Return [X, Y] of the center of cell containing provided text 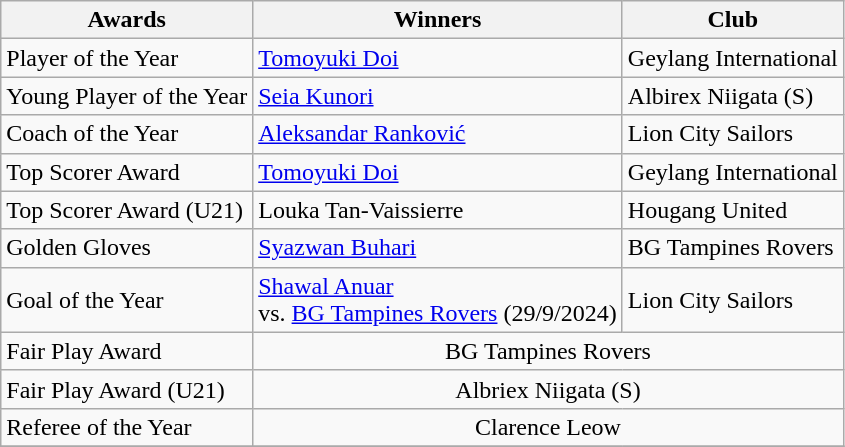
Louka Tan-Vaissierre [438, 210]
Aleksandar Ranković [438, 134]
Clarence Leow [548, 427]
Fair Play Award (U21) [127, 389]
Awards [127, 20]
Player of the Year [127, 58]
Albirex Niigata (S) [732, 96]
Syazwan Buhari [438, 248]
Shawal Anuar vs. BG Tampines Rovers (29/9/2024) [438, 300]
Albriex Niigata (S) [548, 389]
Young Player of the Year [127, 96]
Seia Kunori [438, 96]
Club [732, 20]
Top Scorer Award [127, 172]
Coach of the Year [127, 134]
Referee of the Year [127, 427]
Golden Gloves [127, 248]
Goal of the Year [127, 300]
Winners [438, 20]
Fair Play Award [127, 351]
Top Scorer Award (U21) [127, 210]
Hougang United [732, 210]
